Scan for the cell matching the given text and deliver its (x, y) coordinate at center. 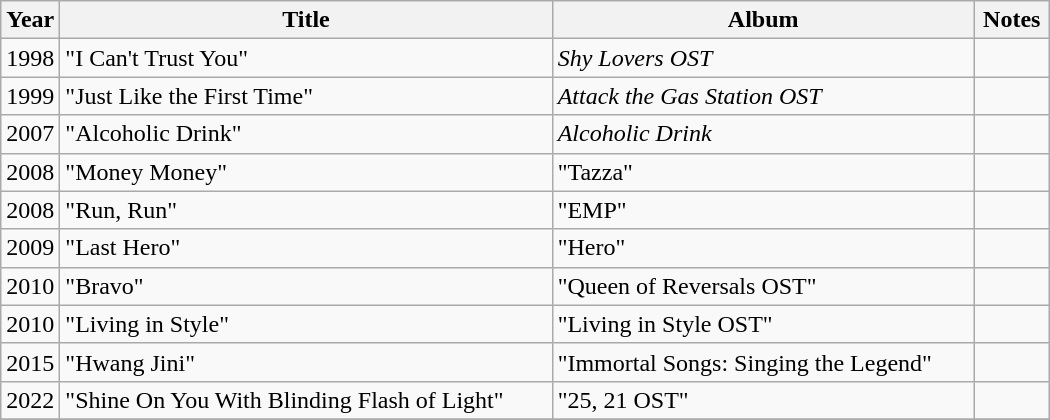
"Immortal Songs: Singing the Legend" (763, 362)
"Alcoholic Drink" (306, 134)
Alcoholic Drink (763, 134)
"Money Money" (306, 172)
Year (30, 20)
"EMP" (763, 210)
Album (763, 20)
"Hero" (763, 248)
2009 (30, 248)
1998 (30, 58)
Attack the Gas Station OST (763, 96)
"Tazza" (763, 172)
"Hwang Jini" (306, 362)
2007 (30, 134)
"I Can't Trust You" (306, 58)
"Last Hero" (306, 248)
"Run, Run" (306, 210)
"Just Like the First Time" (306, 96)
1999 (30, 96)
2015 (30, 362)
Shy Lovers OST (763, 58)
"25, 21 OST" (763, 400)
2022 (30, 400)
"Living in Style" (306, 324)
"Bravo" (306, 286)
"Shine On You With Blinding Flash of Light" (306, 400)
"Living in Style OST" (763, 324)
"Queen of Reversals OST" (763, 286)
Title (306, 20)
Notes (1012, 20)
